Scan for the cell matching the given text and deliver its [x, y] coordinate at center. 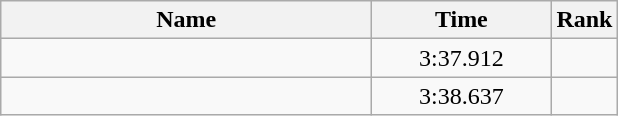
3:37.912 [462, 58]
Time [462, 20]
Rank [584, 20]
3:38.637 [462, 96]
Name [186, 20]
